Locate the cell with the specified text and output its [x, y] center coordinate. 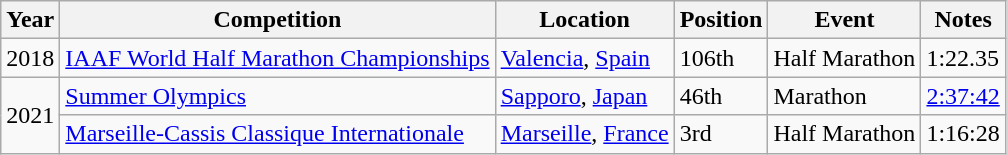
106th [721, 58]
Location [584, 20]
46th [721, 96]
Notes [963, 20]
Event [844, 20]
1:22.35 [963, 58]
IAAF World Half Marathon Championships [278, 58]
3rd [721, 134]
Summer Olympics [278, 96]
Year [30, 20]
Competition [278, 20]
2018 [30, 58]
1:16:28 [963, 134]
2:37:42 [963, 96]
Position [721, 20]
2021 [30, 115]
Marseille, France [584, 134]
Marathon [844, 96]
Marseille-Cassis Classique Internationale [278, 134]
Valencia, Spain [584, 58]
Sapporo, Japan [584, 96]
